Provide the [X, Y] coordinate of the cell's center where the given text is located.  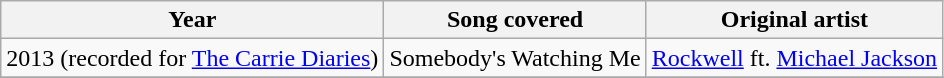
2013 (recorded for The Carrie Diaries) [192, 58]
Somebody's Watching Me [515, 58]
Original artist [794, 20]
Rockwell ft. Michael Jackson [794, 58]
Year [192, 20]
Song covered [515, 20]
